Extract the (X, Y) coordinate from the center of the cell holding the provided text.  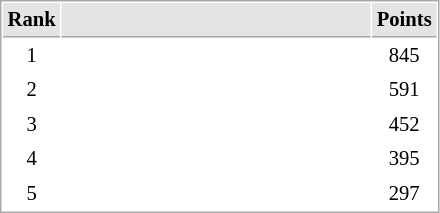
4 (32, 158)
5 (32, 194)
395 (404, 158)
1 (32, 56)
591 (404, 90)
Points (404, 20)
Rank (32, 20)
3 (32, 124)
2 (32, 90)
845 (404, 56)
297 (404, 194)
452 (404, 124)
